Detect which cell encompasses the target text, then output its (x, y) center coordinate. 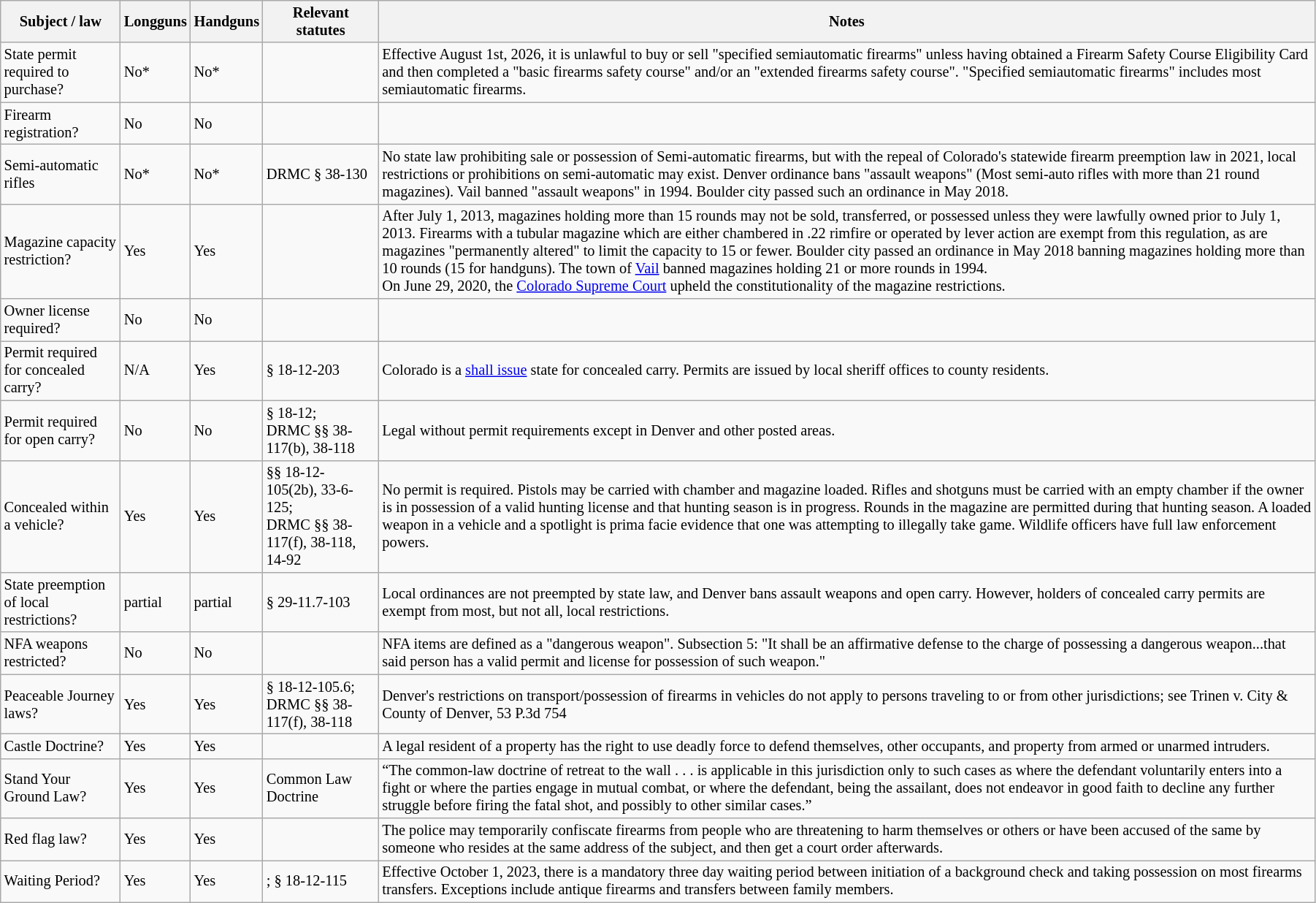
§ 18-12;DRMC §§ 38-117(b), 38-118 (321, 430)
Legal without permit requirements except in Denver and other posted areas. (846, 430)
Subject / law (61, 21)
Waiting Period? (61, 881)
Firearm registration? (61, 123)
Common Law Doctrine (321, 788)
§ 18-12-105.6; DRMC §§ 38-117(f), 38-118 (321, 704)
Permit required for concealed carry? (61, 370)
Colorado is a shall issue state for concealed carry. Permits are issued by local sheriff offices to county residents. (846, 370)
Concealed within a vehicle? (61, 517)
§ 29-11.7-103 (321, 602)
State preemption of local restrictions? (61, 602)
§§ 18-12-105(2b), 33-6-125;DRMC §§ 38-117(f), 38-118, 14-92 (321, 517)
NFA weapons restricted? (61, 653)
Handguns (226, 21)
Stand Your Ground Law? (61, 788)
Owner license required? (61, 320)
DRMC § 38-130 (321, 174)
Red flag law? (61, 839)
§ 18-12-203 (321, 370)
State permit required to purchase? (61, 72)
Relevant statutes (321, 21)
Castle Doctrine? (61, 746)
; § 18-12-115 (321, 881)
Semi-automatic rifles (61, 174)
Notes (846, 21)
N/A (156, 370)
Longguns (156, 21)
Magazine capacity restriction? (61, 251)
A legal resident of a property has the right to use deadly force to defend themselves, other occupants, and property from armed or unarmed intruders. (846, 746)
Permit required for open carry? (61, 430)
Peaceable Journey laws? (61, 704)
